Scan for the cell matching the given text and deliver its (X, Y) coordinate at center. 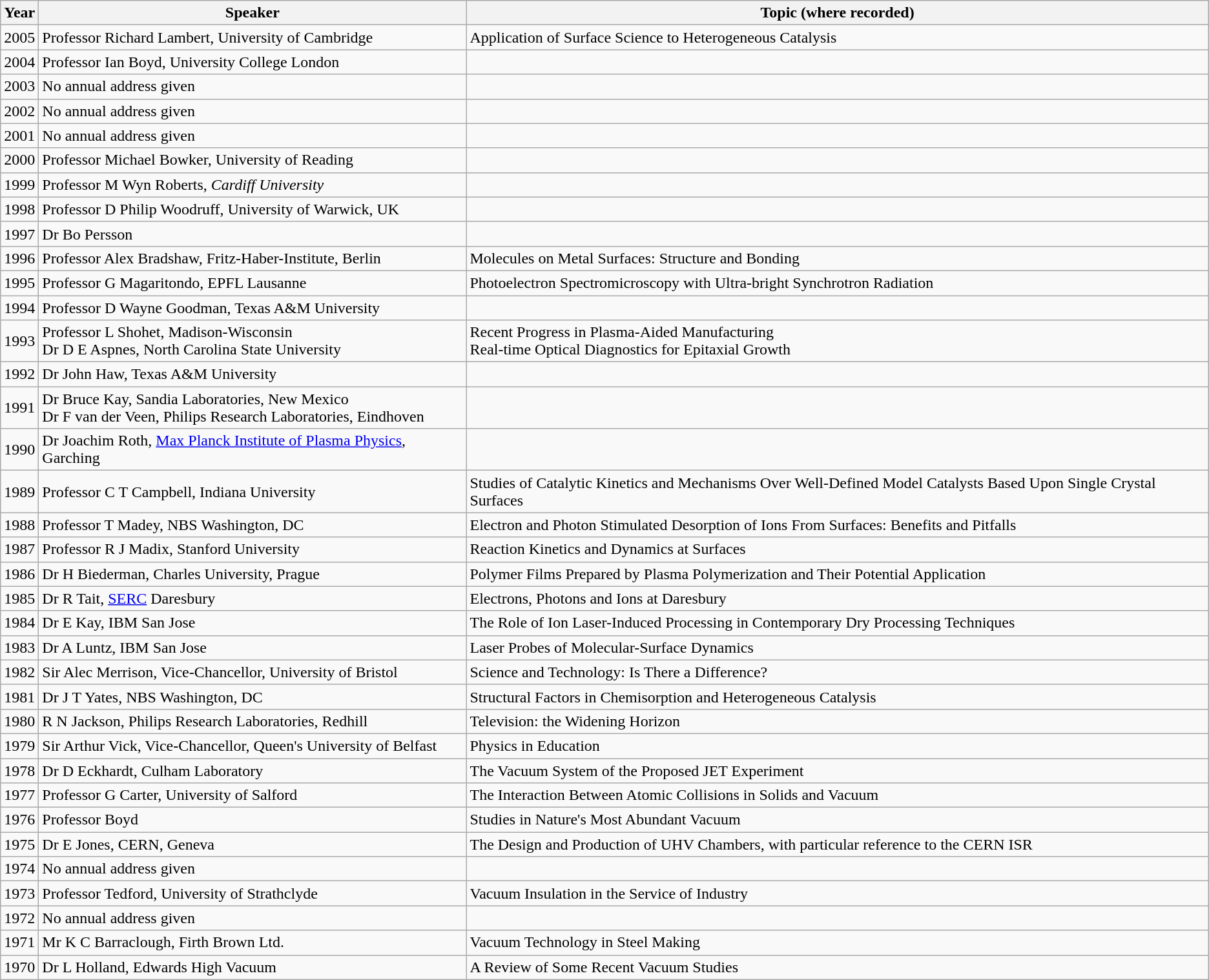
Professor T Madey, NBS Washington, DC (253, 525)
Reaction Kinetics and Dynamics at Surfaces (837, 549)
1977 (19, 795)
1990 (19, 449)
Sir Arthur Vick, Vice-Chancellor, Queen's University of Belfast (253, 746)
2001 (19, 136)
2000 (19, 160)
Dr John Haw, Texas A&M University (253, 374)
1981 (19, 697)
Dr J T Yates, NBS Washington, DC (253, 697)
1973 (19, 893)
2003 (19, 87)
Professor Richard Lambert, University of Cambridge (253, 37)
1995 (19, 283)
Professor Boyd (253, 820)
Year (19, 13)
The Role of Ion Laser-Induced Processing in Contemporary Dry Processing Techniques (837, 623)
Physics in Education (837, 746)
A Review of Some Recent Vacuum Studies (837, 967)
1975 (19, 844)
Professor G Carter, University of Salford (253, 795)
Structural Factors in Chemisorption and Heterogeneous Catalysis (837, 697)
1992 (19, 374)
1979 (19, 746)
1984 (19, 623)
Professor Ian Boyd, University College London (253, 62)
Application of Surface Science to Heterogeneous Catalysis (837, 37)
Dr H Biederman, Charles University, Prague (253, 574)
2002 (19, 111)
Studies of Catalytic Kinetics and Mechanisms Over Well-Defined Model Catalysts Based Upon Single Crystal Surfaces (837, 492)
Sir Alec Merrison, Vice-Chancellor, University of Bristol (253, 672)
1987 (19, 549)
Professor R J Madix, Stanford University (253, 549)
Vacuum Insulation in the Service of Industry (837, 893)
Electron and Photon Stimulated Desorption of Ions From Surfaces: Benefits and Pitfalls (837, 525)
Topic (where recorded) (837, 13)
1985 (19, 598)
Dr R Tait, SERC Daresbury (253, 598)
1997 (19, 234)
Speaker (253, 13)
Polymer Films Prepared by Plasma Polymerization and Their Potential Application (837, 574)
Dr E Jones, CERN, Geneva (253, 844)
Dr D Eckhardt, Culham Laboratory (253, 770)
Science and Technology: Is There a Difference? (837, 672)
1978 (19, 770)
1994 (19, 308)
1974 (19, 869)
Professor M Wyn Roberts, Cardiff University (253, 185)
1971 (19, 943)
2004 (19, 62)
Professor Alex Bradshaw, Fritz-Haber-Institute, Berlin (253, 258)
1983 (19, 648)
Professor G Magaritondo, EPFL Lausanne (253, 283)
Dr L Holland, Edwards High Vacuum (253, 967)
The Vacuum System of the Proposed JET Experiment (837, 770)
1988 (19, 525)
1999 (19, 185)
Dr Joachim Roth, Max Planck Institute of Plasma Physics, Garching (253, 449)
1993 (19, 341)
Professor D Philip Woodruff, University of Warwick, UK (253, 209)
Electrons, Photons and Ions at Daresbury (837, 598)
1972 (19, 918)
Dr Bo Persson (253, 234)
1982 (19, 672)
Molecules on Metal Surfaces: Structure and Bonding (837, 258)
2005 (19, 37)
Vacuum Technology in Steel Making (837, 943)
1986 (19, 574)
The Interaction Between Atomic Collisions in Solids and Vacuum (837, 795)
1998 (19, 209)
1989 (19, 492)
Studies in Nature's Most Abundant Vacuum (837, 820)
Professor Tedford, University of Strathclyde (253, 893)
1976 (19, 820)
Laser Probes of Molecular-Surface Dynamics (837, 648)
1996 (19, 258)
Professor L Shohet, Madison-WisconsinDr D E Aspnes, North Carolina State University (253, 341)
Dr Bruce Kay, Sandia Laboratories, New MexicoDr F van der Veen, Philips Research Laboratories, Eindhoven (253, 408)
R N Jackson, Philips Research Laboratories, Redhill (253, 721)
Recent Progress in Plasma-Aided ManufacturingReal-time Optical Diagnostics for Epitaxial Growth (837, 341)
1991 (19, 408)
Professor C T Campbell, Indiana University (253, 492)
Professor D Wayne Goodman, Texas A&M University (253, 308)
Photoelectron Spectromicroscopy with Ultra-bright Synchrotron Radiation (837, 283)
Professor Michael Bowker, University of Reading (253, 160)
1970 (19, 967)
1980 (19, 721)
Dr A Luntz, IBM San Jose (253, 648)
Dr E Kay, IBM San Jose (253, 623)
The Design and Production of UHV Chambers, with particular reference to the CERN ISR (837, 844)
Television: the Widening Horizon (837, 721)
Mr K C Barraclough, Firth Brown Ltd. (253, 943)
